Determine the [X, Y] coordinate at the center of the cell enclosing the given text.  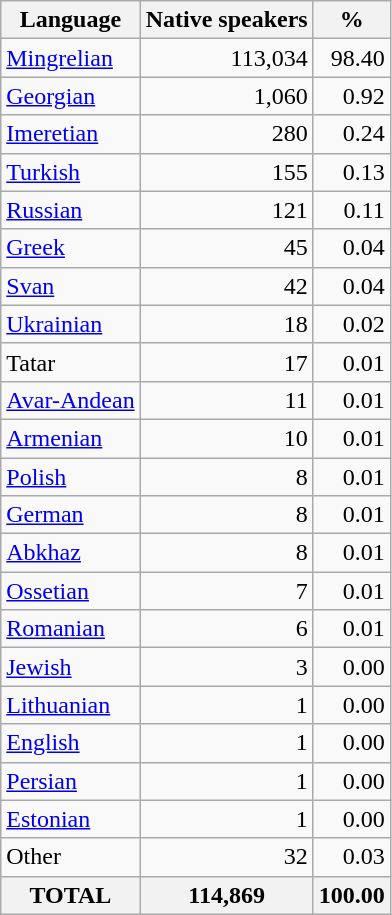
6 [226, 629]
Armenian [70, 438]
Jewish [70, 667]
42 [226, 286]
280 [226, 134]
0.13 [352, 172]
45 [226, 248]
100.00 [352, 895]
Native speakers [226, 20]
Georgian [70, 96]
7 [226, 591]
Imeretian [70, 134]
Turkish [70, 172]
Svan [70, 286]
Language [70, 20]
Romanian [70, 629]
0.92 [352, 96]
Russian [70, 210]
10 [226, 438]
11 [226, 400]
113,034 [226, 58]
Other [70, 857]
Persian [70, 781]
Tatar [70, 362]
Greek [70, 248]
Avar-Andean [70, 400]
% [352, 20]
18 [226, 324]
32 [226, 857]
Mingrelian [70, 58]
114,869 [226, 895]
TOTAL [70, 895]
1,060 [226, 96]
English [70, 743]
98.40 [352, 58]
0.03 [352, 857]
3 [226, 667]
0.11 [352, 210]
0.24 [352, 134]
121 [226, 210]
German [70, 515]
Polish [70, 477]
Ukrainian [70, 324]
Lithuanian [70, 705]
155 [226, 172]
Estonian [70, 819]
17 [226, 362]
Ossetian [70, 591]
Abkhaz [70, 553]
0.02 [352, 324]
